Search for the cell housing the specified text and yield its (x, y) center coordinate. 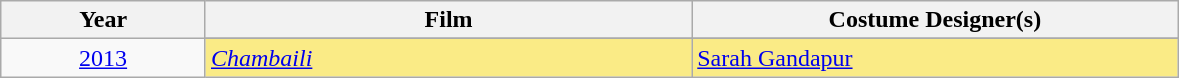
Film (448, 20)
Sarah Gandapur (935, 58)
2013 (104, 58)
Chambaili (448, 58)
Costume Designer(s) (935, 20)
Year (104, 20)
